Locate the cell with the specified text and output its (X, Y) center coordinate. 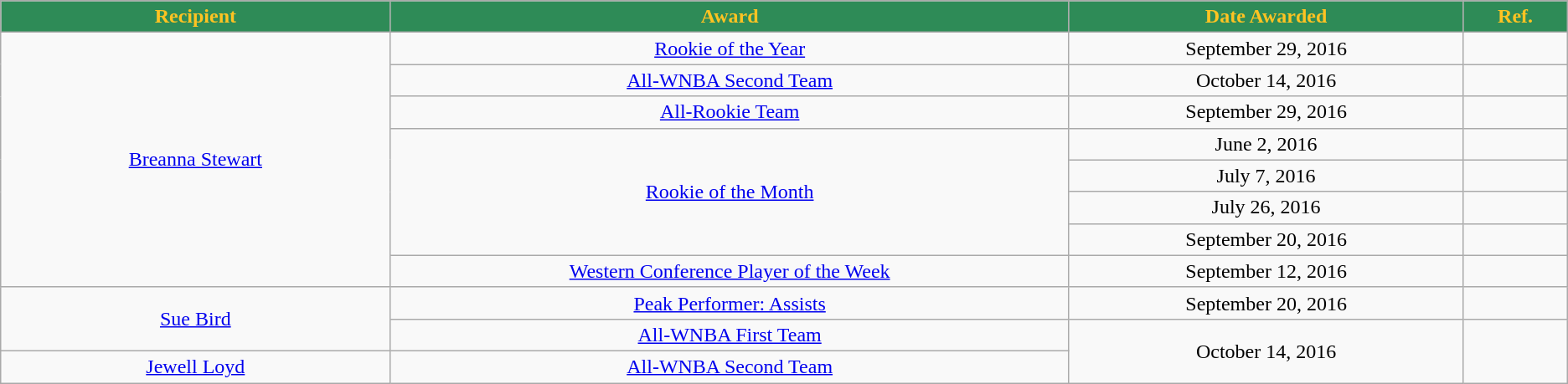
Ref. (1515, 17)
Breanna Stewart (196, 160)
Recipient (196, 17)
Rookie of the Year (730, 49)
Date Awarded (1266, 17)
Peak Performer: Assists (730, 303)
Sue Bird (196, 319)
June 2, 2016 (1266, 144)
Rookie of the Month (730, 192)
Western Conference Player of the Week (730, 271)
September 12, 2016 (1266, 271)
Award (730, 17)
July 26, 2016 (1266, 207)
July 7, 2016 (1266, 176)
All-WNBA First Team (730, 335)
Jewell Loyd (196, 366)
All-Rookie Team (730, 112)
